From the cell containing the given text, extract its center point as (x, y) coordinate. 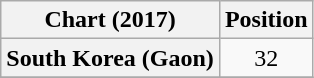
32 (266, 58)
South Korea (Gaon) (110, 58)
Chart (2017) (110, 20)
Position (266, 20)
